Search for the cell housing the specified text and yield its [X, Y] center coordinate. 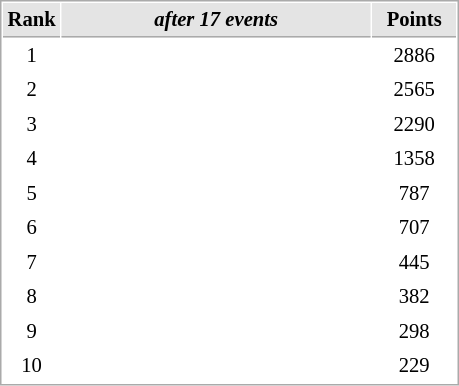
2565 [414, 90]
787 [414, 194]
382 [414, 296]
9 [32, 332]
1358 [414, 158]
7 [32, 262]
229 [414, 366]
3 [32, 124]
445 [414, 262]
10 [32, 366]
2886 [414, 56]
1 [32, 56]
8 [32, 296]
Points [414, 20]
707 [414, 228]
2290 [414, 124]
2 [32, 90]
6 [32, 228]
5 [32, 194]
after 17 events [216, 20]
298 [414, 332]
4 [32, 158]
Rank [32, 20]
